Capture the cell that displays the provided text and extract its (x, y) central coordinate. 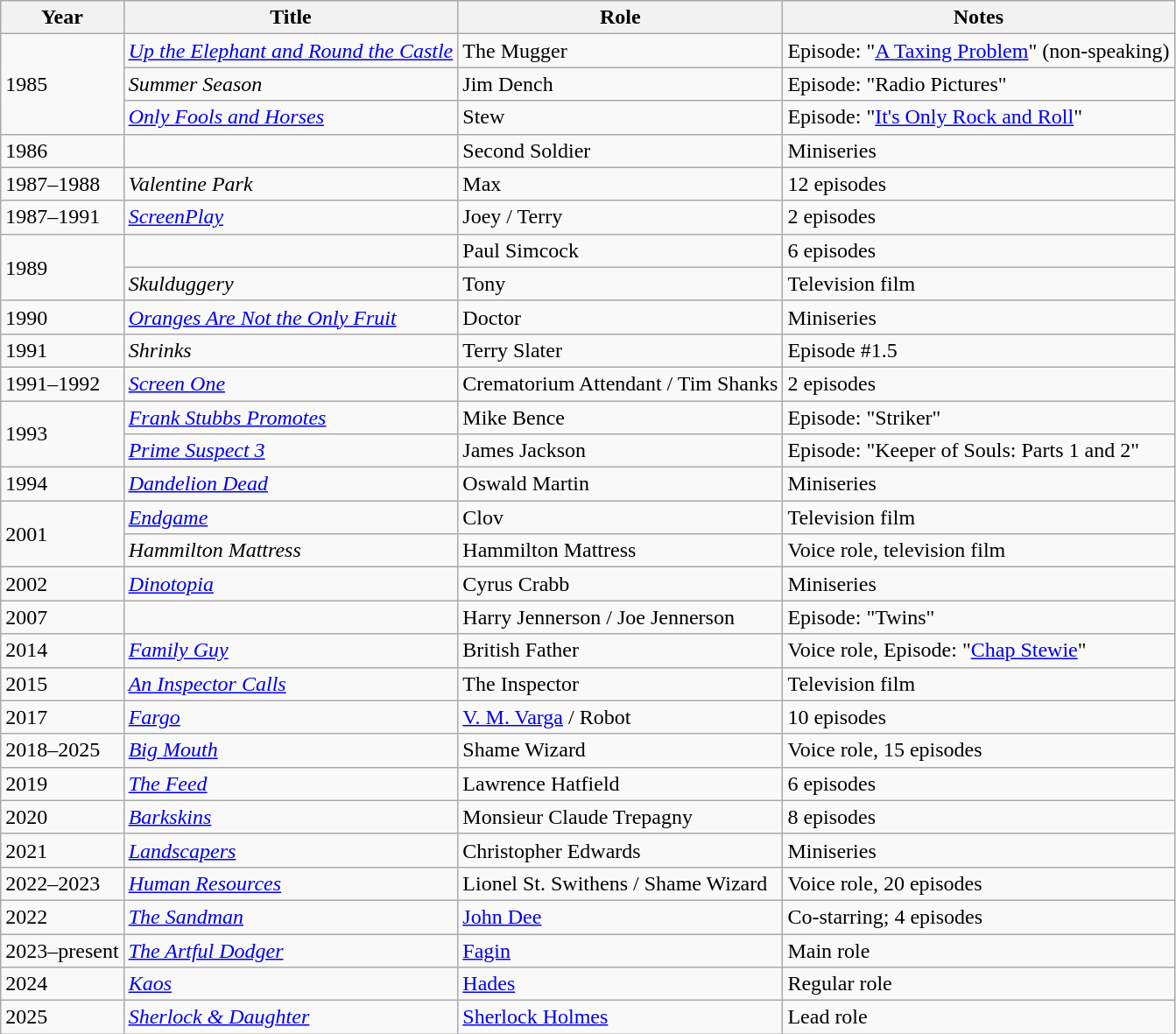
Lawrence Hatfield (620, 784)
Fargo (291, 717)
Family Guy (291, 651)
Notes (979, 18)
Prime Suspect 3 (291, 451)
Big Mouth (291, 750)
The Sandman (291, 917)
1987–1991 (62, 217)
Episode: "Radio Pictures" (979, 84)
1989 (62, 267)
Shame Wizard (620, 750)
Year (62, 18)
Endgame (291, 517)
James Jackson (620, 451)
Voice role, 15 episodes (979, 750)
Dandelion Dead (291, 484)
Mike Bence (620, 418)
2019 (62, 784)
Kaos (291, 984)
Summer Season (291, 84)
Frank Stubbs Promotes (291, 418)
Jim Dench (620, 84)
Crematorium Attendant / Tim Shanks (620, 383)
Barkskins (291, 817)
The Feed (291, 784)
2024 (62, 984)
Joey / Terry (620, 217)
2018–2025 (62, 750)
2020 (62, 817)
British Father (620, 651)
Voice role, 20 episodes (979, 883)
10 episodes (979, 717)
Screen One (291, 383)
8 episodes (979, 817)
Co-starring; 4 episodes (979, 917)
Oswald Martin (620, 484)
Max (620, 184)
Regular role (979, 984)
Christopher Edwards (620, 850)
Dinotopia (291, 584)
Episode #1.5 (979, 350)
Episode: "A Taxing Problem" (non-speaking) (979, 51)
Harry Jennerson / Joe Jennerson (620, 617)
1990 (62, 317)
Episode: "Keeper of Souls: Parts 1 and 2" (979, 451)
Episode: "Striker" (979, 418)
2025 (62, 1017)
1991–1992 (62, 383)
John Dee (620, 917)
Clov (620, 517)
2001 (62, 534)
Only Fools and Horses (291, 117)
Landscapers (291, 850)
1994 (62, 484)
2007 (62, 617)
12 episodes (979, 184)
Lionel St. Swithens / Shame Wizard (620, 883)
The Artful Dodger (291, 950)
2002 (62, 584)
Human Resources (291, 883)
The Inspector (620, 684)
Doctor (620, 317)
Episode: "Twins" (979, 617)
Skulduggery (291, 284)
Stew (620, 117)
Shrinks (291, 350)
V. M. Varga / Robot (620, 717)
Fagin (620, 950)
Title (291, 18)
The Mugger (620, 51)
Hades (620, 984)
Tony (620, 284)
Voice role, television film (979, 551)
1991 (62, 350)
ScreenPlay (291, 217)
Up the Elephant and Round the Castle (291, 51)
Terry Slater (620, 350)
2021 (62, 850)
Monsieur Claude Trepagny (620, 817)
Paul Simcock (620, 250)
Lead role (979, 1017)
2023–present (62, 950)
2015 (62, 684)
1987–1988 (62, 184)
Role (620, 18)
Main role (979, 950)
Oranges Are Not the Only Fruit (291, 317)
Episode: "It's Only Rock and Roll" (979, 117)
2017 (62, 717)
1985 (62, 84)
Cyrus Crabb (620, 584)
2022 (62, 917)
Valentine Park (291, 184)
2014 (62, 651)
2022–2023 (62, 883)
Voice role, Episode: "Chap Stewie" (979, 651)
Second Soldier (620, 151)
An Inspector Calls (291, 684)
Sherlock & Daughter (291, 1017)
Sherlock Holmes (620, 1017)
1986 (62, 151)
1993 (62, 434)
